Pinpoint the cell where the given text exists, returning its [x, y] midpoint coordinate. 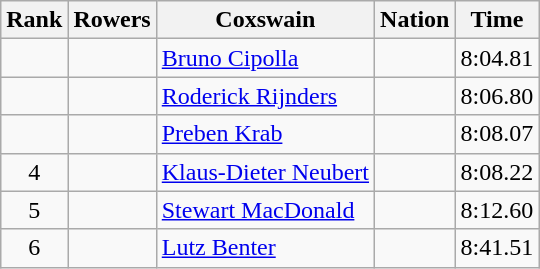
Roderick Rijnders [265, 96]
Bruno Cipolla [265, 58]
8:41.51 [497, 248]
Nation [415, 20]
8:06.80 [497, 96]
Stewart MacDonald [265, 210]
5 [34, 210]
4 [34, 172]
Coxswain [265, 20]
Rank [34, 20]
8:12.60 [497, 210]
6 [34, 248]
Preben Krab [265, 134]
8:04.81 [497, 58]
Time [497, 20]
8:08.22 [497, 172]
Rowers [112, 20]
Klaus-Dieter Neubert [265, 172]
8:08.07 [497, 134]
Lutz Benter [265, 248]
